Search for the cell housing the specified text and yield its [x, y] center coordinate. 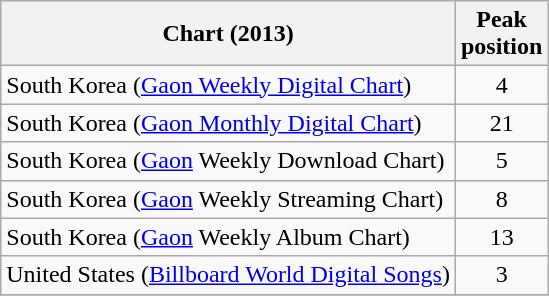
Chart (2013) [228, 34]
13 [501, 237]
South Korea (Gaon Weekly Streaming Chart) [228, 199]
3 [501, 275]
8 [501, 199]
South Korea (Gaon Weekly Album Chart) [228, 237]
Peakposition [501, 34]
South Korea (Gaon Weekly Download Chart) [228, 161]
4 [501, 85]
United States (Billboard World Digital Songs) [228, 275]
South Korea (Gaon Monthly Digital Chart) [228, 123]
21 [501, 123]
5 [501, 161]
South Korea (Gaon Weekly Digital Chart) [228, 85]
